Identify which cell holds the provided text, then report its [X, Y] central coordinate. 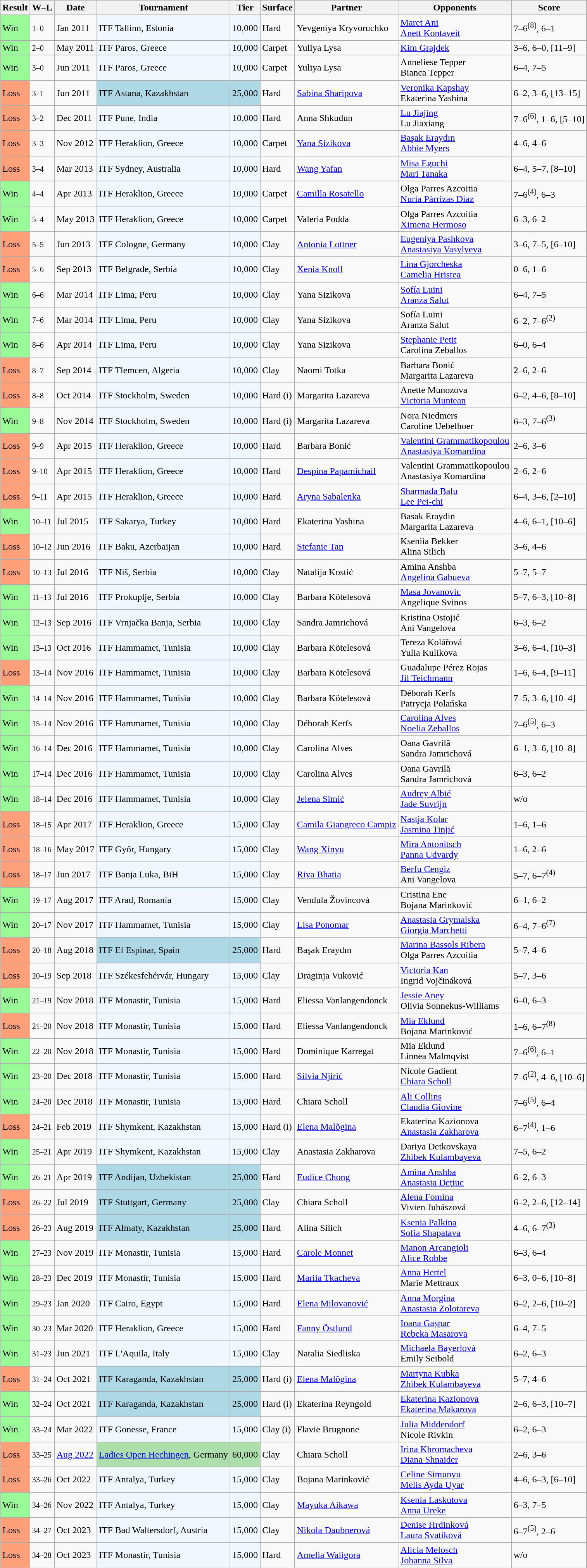
Mar 2022 [75, 1429]
Camila Giangreco Campiz [347, 824]
7–5, 6–2 [549, 1152]
6–1, 3–6, [10–8] [549, 749]
6–0, 6–4 [549, 345]
Nov 2014 [75, 421]
Silvia Njirić [347, 1076]
ITF Arad, Romania [163, 900]
Elena Milovanović [347, 1303]
16–14 [42, 749]
Mayuka Aikawa [347, 1504]
Riya Bhatia [347, 874]
1–0 [42, 28]
1–6, 1–6 [549, 824]
Dec 2019 [75, 1278]
May 2017 [75, 849]
ITF Prokuplje, Serbia [163, 597]
Jun 2017 [75, 874]
7–6(6), 1–6, [5–10] [549, 118]
18–15 [42, 824]
Ekaterina Reyngold [347, 1404]
3–6, 6–0, [11–9] [549, 48]
Lu Jiajing Lu Jiaxiang [455, 118]
7–6(2), 4–6, [10–6] [549, 1076]
Nicole Gadient Chiara Scholl [455, 1076]
Olga Parres Azcoitia Ximena Hermoso [455, 219]
29–23 [42, 1303]
4–6, 6–7(3) [549, 1228]
May 2011 [75, 48]
7–6(8), 6–1 [549, 28]
9–11 [42, 496]
6–6 [42, 295]
21–20 [42, 1025]
Vendula Žovincová [347, 900]
4–6, 4–6 [549, 143]
Tier [245, 8]
ITF Baku, Azerbaijan [163, 546]
Stephanie Petit Carolina Zeballos [455, 345]
6–4, 7–6(7) [549, 925]
6–3, 7–5 [549, 1504]
1–6, 6–7(8) [549, 1025]
7–6 [42, 320]
3–1 [42, 93]
Anastasia Grymalska Giorgia Marchetti [455, 925]
Surface [278, 8]
ITF Székesfehérvár, Hungary [163, 975]
ITF Niš, Serbia [163, 572]
Carole Monnet [347, 1253]
13–13 [42, 647]
21–19 [42, 1001]
17–14 [42, 774]
Başak Eraydın Abbie Myers [455, 143]
25–21 [42, 1152]
19–17 [42, 900]
Sandra Jamrichová [347, 622]
Amina Anshba Anastasia Dețiuc [455, 1177]
Apr 2013 [75, 194]
Ladies Open Hechingen, Germany [163, 1454]
24–21 [42, 1127]
3–6, 7–5, [6–10] [549, 244]
Aug 2019 [75, 1228]
30–23 [42, 1328]
Oct 2014 [75, 395]
W–L [42, 8]
Natalia Siedliska [347, 1353]
18–14 [42, 799]
8–7 [42, 370]
Nastja Kolar Jasmina Tinjić [455, 824]
6–3, 7–6(3) [549, 421]
ITF L'Aquila, Italy [163, 1353]
Jun 2013 [75, 244]
ITF Tlemcen, Algeria [163, 370]
Nov 2022 [75, 1504]
Oct 2022 [75, 1480]
Ksenia Palkina Sofia Shapatava [455, 1228]
Masa Jovanovic Angelique Svinos [455, 597]
Celine Simunyu Melis Ayda Uyar [455, 1480]
13–14 [42, 673]
Audrey Albié Jade Suvrijn [455, 799]
Amina Anshba Angelina Gabueva [455, 572]
6–7(5), 2–6 [549, 1530]
Veronika Kapshay Ekaterina Yashina [455, 93]
ITF Sydney, Australia [163, 168]
34–26 [42, 1504]
Jan 2020 [75, 1303]
26–23 [42, 1228]
9–10 [42, 471]
6–4, 5–7, [8–10] [549, 168]
Sep 2014 [75, 370]
ITF Vrnjačka Banja, Serbia [163, 622]
Partner [347, 8]
1–6, 6–4, [9–11] [549, 673]
Jessie Aney Olivia Sonnekus-Williams [455, 1001]
Xenia Knoll [347, 269]
6–3, 0–6, [10–8] [549, 1278]
ITF Tallinn, Estonia [163, 28]
Ali Collins Claudia Giovine [455, 1101]
ITF Stuttgart, Germany [163, 1202]
Anna Morgina Anastasia Zolotareva [455, 1303]
8–8 [42, 395]
ITF El Espinar, Spain [163, 950]
18–17 [42, 874]
Jul 2019 [75, 1202]
10–11 [42, 522]
Sabina Sharipova [347, 93]
Aug 2018 [75, 950]
7–6(6), 6–1 [549, 1051]
Stefanie Tan [347, 546]
28–23 [42, 1278]
20–17 [42, 925]
Oct 2016 [75, 647]
7–5, 3–6, [10–4] [549, 698]
Kseniia Bekker Alina Silich [455, 546]
ITF Cairo, Egypt [163, 1303]
9–8 [42, 421]
Anastasia Zakharova [347, 1152]
31–23 [42, 1353]
Anna Shkudun [347, 118]
Nikola Daubnerová [347, 1530]
Wang Yafan [347, 168]
Déborah Kerfs Patrycja Polańska [455, 698]
Dominique Karregat [347, 1051]
Date [75, 8]
7–6(5), 6–3 [549, 723]
60,000 [245, 1454]
Barbara Bonić [347, 446]
Mariia Tkacheva [347, 1278]
Berfu Cengiz Ani Vangelova [455, 874]
6–1, 6–2 [549, 900]
8–6 [42, 345]
22–20 [42, 1051]
26–21 [42, 1177]
Marina Bassols Ribera Olga Parres Azcoitia [455, 950]
Ekaterina Yashina [347, 522]
33–24 [42, 1429]
26–22 [42, 1202]
3–0 [42, 67]
Lina Gjorcheska Camelia Hristea [455, 269]
Score [549, 8]
3–4 [42, 168]
34–27 [42, 1530]
ITF Cologne, Germany [163, 244]
Flavie Brugnone [347, 1429]
4–6, 6–1, [10–6] [549, 522]
Lisa Ponomar [347, 925]
10–12 [42, 546]
Feb 2019 [75, 1127]
Michaela Bayerlová Emily Seibold [455, 1353]
ITF Bad Waltersdorf, Austria [163, 1530]
ITF Banja Luka, BiH [163, 874]
Carolina Alves Noelia Zeballos [455, 723]
Mira Antonitsch Panna Udvardy [455, 849]
9–9 [42, 446]
Despina Papamichail [347, 471]
6–7(4), 1–6 [549, 1127]
5–5 [42, 244]
Kim Grajdek [455, 48]
2–0 [42, 48]
3–6, 6–4, [10–3] [549, 647]
Naomi Totka [347, 370]
Eugeniya Pashkova Anastasiya Vasylyeva [455, 244]
Nora Niedmers Caroline Uebelhoer [455, 421]
Anette Munozova Victoria Muntean [455, 395]
Ksenia Laskutova Anna Ureke [455, 1504]
4–6, 6–3, [6–10] [549, 1480]
Aug 2022 [75, 1454]
Aryna Sabalenka [347, 496]
2–6, 6–3, [10–7] [549, 1404]
Başak Eraydın [347, 950]
Denise Hrdinková Laura Svatiková [455, 1530]
10–13 [42, 572]
Apr 2017 [75, 824]
Valeria Podda [347, 219]
Anna Hertel Marie Mettraux [455, 1278]
ITF Belgrade, Serbia [163, 269]
32–24 [42, 1404]
Ekaterina Kazionova Anastasia Zakharova [455, 1127]
Kristina Ostojić Ani Vangelova [455, 622]
Opponents [455, 8]
Apr 2014 [75, 345]
Tereza Kolářová Yulia Kulikova [455, 647]
5–7, 3–6 [549, 975]
1–6, 2–6 [549, 849]
Nov 2019 [75, 1253]
Guadalupe Pérez Rojas Jil Teichmann [455, 673]
May 2013 [75, 219]
Déborah Kerfs [347, 723]
Draginja Vuković [347, 975]
Mia Eklund Linnea Malmqvist [455, 1051]
Ekaterina Kazionova Ekaterina Makarova [455, 1404]
4–4 [42, 194]
6–0, 6–3 [549, 1001]
Irina Khromacheva Diana Shnaider [455, 1454]
Cristina Ene Bojana Marinković [455, 900]
Eudice Chong [347, 1177]
Julia Middendorf Nicole Rivkin [455, 1429]
3–3 [42, 143]
Yevgeniya Kryvoruchko [347, 28]
Fanny Östlund [347, 1328]
5–6 [42, 269]
ITF Andijan, Uzbekistan [163, 1177]
Dec 2011 [75, 118]
Manon Arcangioli Alice Robbe [455, 1253]
ITF Pune, India [163, 118]
Mar 2013 [75, 168]
6–3, 6–4 [549, 1253]
Aug 2017 [75, 900]
Jan 2011 [75, 28]
3–2 [42, 118]
33–25 [42, 1454]
Basak Eraydin Margarita Lazareva [455, 522]
Mar 2020 [75, 1328]
14–14 [42, 698]
Nov 2017 [75, 925]
6–4, 3–6, [2–10] [549, 496]
Camilla Rosatello [347, 194]
Alena Fomina Vivien Juhászová [455, 1202]
Sep 2018 [75, 975]
ITF Győr, Hungary [163, 849]
Dariya Detkovskaya Zhibek Kulambayeva [455, 1152]
Olga Parres Azcoitia Nuria Párrizas Díaz [455, 194]
5–7, 6–3, [10–8] [549, 597]
5–7, 6–7(4) [549, 874]
Jelena Simić [347, 799]
18–16 [42, 849]
ITF Almaty, Kazakhstan [163, 1228]
Jun 2021 [75, 1353]
Misa Eguchi Mari Tanaka [455, 168]
ITF Gonesse, France [163, 1429]
34–28 [42, 1556]
Barbara Bonić Margarita Lazareva [455, 370]
20–19 [42, 975]
6–2, 7–6(2) [549, 320]
15–14 [42, 723]
5–4 [42, 219]
Victoria Kan Ingrid Vojčináková [455, 975]
6–2, 2–6, [12–14] [549, 1202]
Result [15, 8]
7–6(4), 6–3 [549, 194]
6–2, 4–6, [8–10] [549, 395]
Wang Xinyu [347, 849]
Tournament [163, 8]
Martyna Kubka Zhibek Kulambayeva [455, 1379]
20–18 [42, 950]
Bojana Marinković [347, 1480]
23–20 [42, 1076]
7–6(5), 6–4 [549, 1101]
Anneliese Tepper Bianca Tepper [455, 67]
6–2, 3–6, [13–15] [549, 93]
Mia Eklund Bojana Marinković [455, 1025]
Alina Silich [347, 1228]
3–6, 4–6 [549, 546]
Amelia Waligora [347, 1556]
Clay (i) [278, 1429]
33–26 [42, 1480]
Ioana Gașpar Rebeka Masarova [455, 1328]
31–24 [42, 1379]
Jul 2015 [75, 522]
Sep 2016 [75, 622]
Natalija Kostić [347, 572]
Sep 2013 [75, 269]
11–13 [42, 597]
Antonia Lottner [347, 244]
ITF Astana, Kazakhstan [163, 93]
0–6, 1–6 [549, 269]
5–7, 5–7 [549, 572]
Jun 2016 [75, 546]
Nov 2012 [75, 143]
27–23 [42, 1253]
12–13 [42, 622]
Maret Ani Anett Kontaveit [455, 28]
Alicia Melosch Johanna Silva [455, 1556]
ITF Sakarya, Turkey [163, 522]
24–20 [42, 1101]
6–2, 2–6, [10–2] [549, 1303]
Sharmada Balu Lee Pei-chi [455, 496]
